Extract the (x, y) coordinate from the center of the cell holding the provided text.  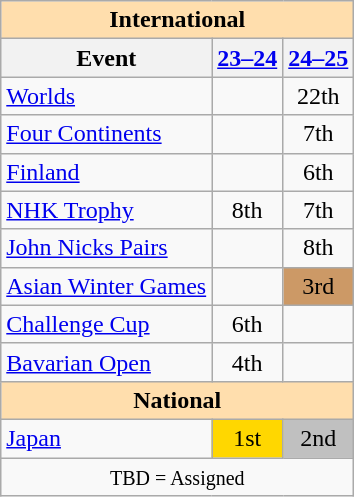
24–25 (318, 58)
NHK Trophy (106, 210)
Challenge Cup (106, 324)
1st (248, 438)
Asian Winter Games (106, 286)
Four Continents (106, 134)
4th (248, 362)
3rd (318, 286)
John Nicks Pairs (106, 248)
22th (318, 96)
Bavarian Open (106, 362)
23–24 (248, 58)
TBD = Assigned (178, 477)
Worlds (106, 96)
International (178, 20)
Finland (106, 172)
Event (106, 58)
National (178, 400)
2nd (318, 438)
Japan (106, 438)
